Pinpoint the cell where the given text exists, returning its (x, y) midpoint coordinate. 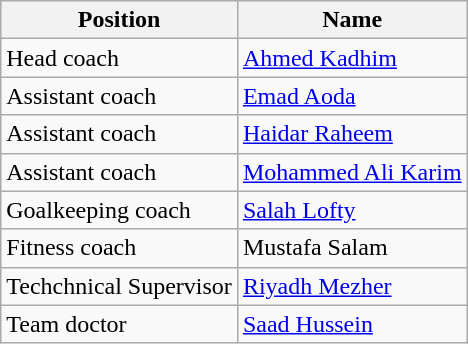
Haidar Raheem (352, 134)
Fitness coach (120, 248)
Salah Lofty (352, 210)
Emad Aoda (352, 96)
Goalkeeping coach (120, 210)
Team doctor (120, 324)
Mohammed Ali Karim (352, 172)
Mustafa Salam (352, 248)
Name (352, 20)
Head coach (120, 58)
Position (120, 20)
Techchnical Supervisor (120, 286)
Saad Hussein (352, 324)
Riyadh Mezher (352, 286)
Ahmed Kadhim (352, 58)
